Output the [x, y] coordinate of the center of the cell containing the given text.  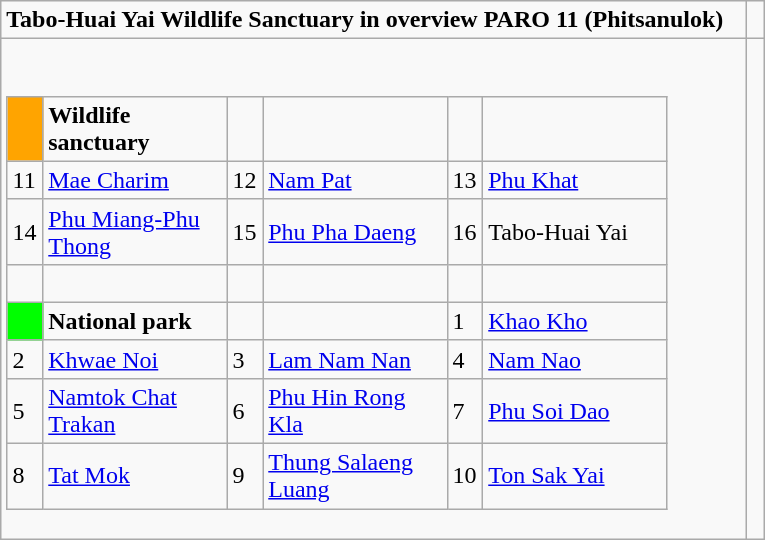
11 [25, 180]
Tabo-Huai Yai Wildlife Sanctuary in overview PARO 11 (Phitsanulok) [374, 20]
10 [465, 476]
8 [25, 476]
15 [245, 232]
3 [245, 359]
Thung Salaeng Luang [355, 476]
Mae Charim [135, 180]
Phu Pha Daeng [355, 232]
Phu Miang-Phu Thong [135, 232]
Namtok Chat Trakan [135, 410]
Phu Soi Dao [575, 410]
Tabo-Huai Yai [575, 232]
13 [465, 180]
Tat Mok [135, 476]
16 [465, 232]
14 [25, 232]
Nam Pat [355, 180]
9 [245, 476]
6 [245, 410]
Phu Hin Rong Kla [355, 410]
Nam Nao [575, 359]
7 [465, 410]
Ton Sak Yai [575, 476]
5 [25, 410]
Khwae Noi [135, 359]
Wildlife sanctuary [135, 128]
Lam Nam Nan [355, 359]
12 [245, 180]
1 [465, 321]
Khao Kho [575, 321]
2 [25, 359]
National park [135, 321]
Phu Khat [575, 180]
4 [465, 359]
